Pinpoint the cell where the given text exists, returning its [x, y] midpoint coordinate. 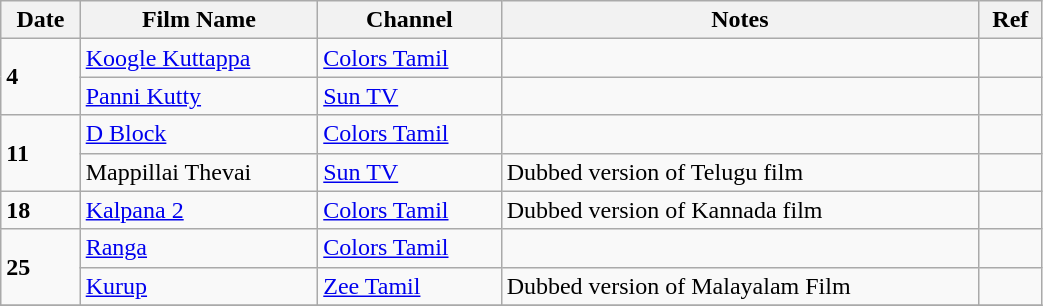
Mappillai Thevai [199, 172]
Dubbed version of Malayalam Film [740, 286]
Koogle Kuttappa [199, 58]
Ref [1010, 20]
Dubbed version of Telugu film [740, 172]
D Block [199, 134]
Kalpana 2 [199, 210]
11 [40, 153]
Notes [740, 20]
Kurup [199, 286]
Date [40, 20]
Panni Kutty [199, 96]
4 [40, 77]
Ranga [199, 248]
Film Name [199, 20]
18 [40, 210]
Zee Tamil [410, 286]
Dubbed version of Kannada film [740, 210]
25 [40, 267]
Channel [410, 20]
